Pinpoint the cell where the given text exists, returning its (X, Y) midpoint coordinate. 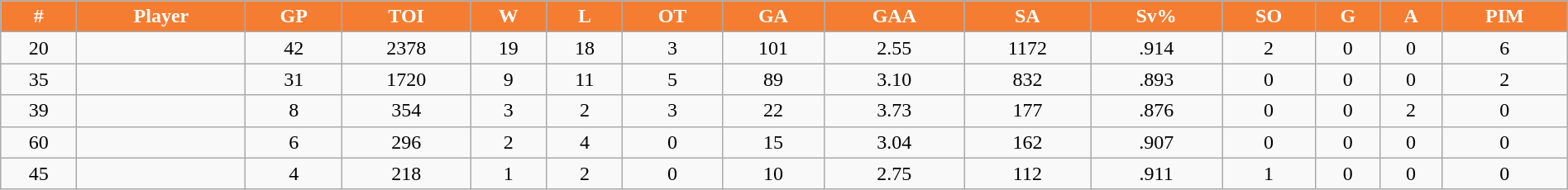
39 (39, 111)
19 (509, 48)
.914 (1156, 48)
20 (39, 48)
18 (585, 48)
SA (1027, 17)
45 (39, 173)
9 (509, 79)
3.04 (895, 142)
1720 (407, 79)
11 (585, 79)
1172 (1027, 48)
.911 (1156, 173)
W (509, 17)
Sv% (1156, 17)
L (585, 17)
PIM (1504, 17)
42 (294, 48)
31 (294, 79)
G (1348, 17)
SO (1269, 17)
GA (773, 17)
354 (407, 111)
GP (294, 17)
10 (773, 173)
296 (407, 142)
15 (773, 142)
89 (773, 79)
Player (161, 17)
35 (39, 79)
TOI (407, 17)
2.75 (895, 173)
5 (672, 79)
832 (1027, 79)
.907 (1156, 142)
177 (1027, 111)
218 (407, 173)
22 (773, 111)
162 (1027, 142)
# (39, 17)
60 (39, 142)
112 (1027, 173)
2.55 (895, 48)
3.10 (895, 79)
.876 (1156, 111)
3.73 (895, 111)
8 (294, 111)
OT (672, 17)
2378 (407, 48)
101 (773, 48)
.893 (1156, 79)
GAA (895, 17)
A (1411, 17)
